Find where the given text appears and provide that cell's center as (x, y) coordinate. 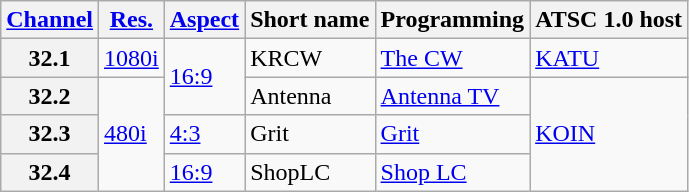
1080i (132, 58)
Shop LC (452, 172)
32.3 (50, 134)
ATSC 1.0 host (609, 20)
The CW (452, 58)
Aspect (204, 20)
480i (132, 134)
KATU (609, 58)
KOIN (609, 134)
Programming (452, 20)
ShopLC (310, 172)
Short name (310, 20)
Antenna TV (452, 96)
KRCW (310, 58)
Res. (132, 20)
Channel (50, 20)
32.4 (50, 172)
4:3 (204, 134)
32.1 (50, 58)
Antenna (310, 96)
32.2 (50, 96)
